Identify which cell holds the provided text, then report its (X, Y) central coordinate. 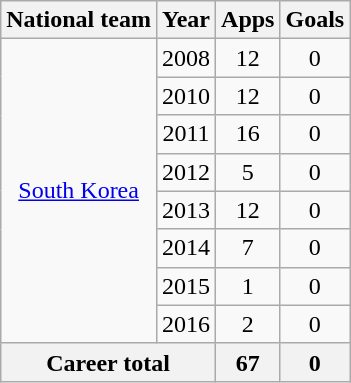
2 (248, 324)
2016 (186, 324)
Goals (315, 20)
7 (248, 248)
2010 (186, 96)
South Korea (79, 191)
National team (79, 20)
67 (248, 362)
Career total (108, 362)
2008 (186, 58)
Apps (248, 20)
Year (186, 20)
16 (248, 134)
2013 (186, 210)
2015 (186, 286)
1 (248, 286)
2011 (186, 134)
5 (248, 172)
2012 (186, 172)
2014 (186, 248)
